Detect which cell encompasses the target text, then output its (x, y) center coordinate. 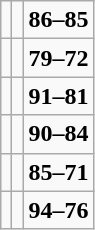
90–84 (58, 134)
85–71 (58, 172)
86–85 (58, 20)
79–72 (58, 58)
94–76 (58, 210)
91–81 (58, 96)
